Capture the cell that displays the provided text and extract its [x, y] central coordinate. 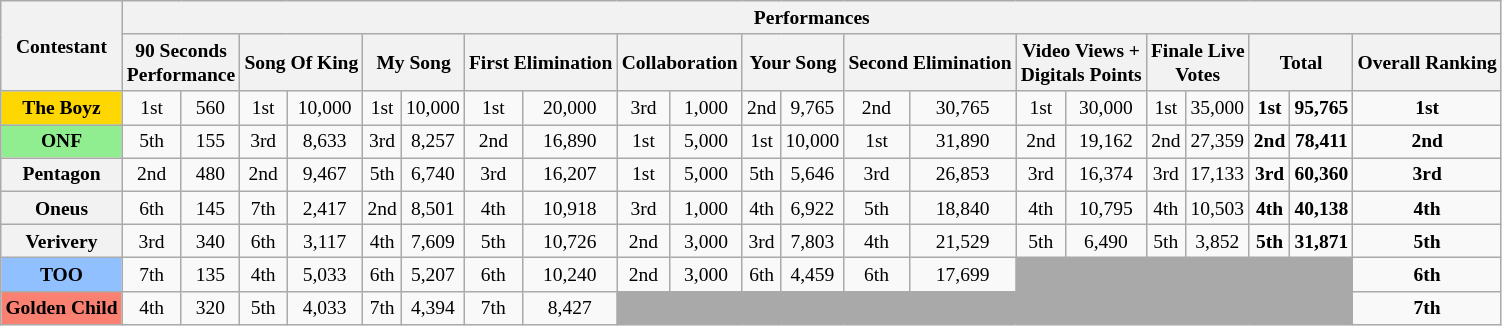
16,207 [570, 174]
320 [210, 308]
Finale Live Votes [1198, 62]
3,852 [1217, 240]
4,394 [432, 308]
7,609 [432, 240]
6,922 [812, 208]
8,257 [432, 142]
26,853 [962, 174]
10,726 [570, 240]
The Boyz [62, 108]
480 [210, 174]
95,765 [1322, 108]
Total [1301, 62]
35,000 [1217, 108]
18,840 [962, 208]
6,490 [1106, 240]
5,207 [432, 274]
5,033 [324, 274]
16,890 [570, 142]
6,740 [432, 174]
Oneus [62, 208]
First Elimination [540, 62]
60,360 [1322, 174]
78,411 [1322, 142]
145 [210, 208]
Collaboration [680, 62]
Overall Ranking [1428, 62]
TOO [62, 274]
ONF [62, 142]
My Song [414, 62]
Second Elimination [930, 62]
Verivery [62, 240]
340 [210, 240]
10,503 [1217, 208]
30,000 [1106, 108]
4,033 [324, 308]
2,417 [324, 208]
10,918 [570, 208]
20,000 [570, 108]
3,117 [324, 240]
Contestant [62, 46]
Golden Child [62, 308]
27,359 [1217, 142]
8,501 [432, 208]
19,162 [1106, 142]
Video Views + Digitals Points [1081, 62]
10,240 [570, 274]
8,633 [324, 142]
155 [210, 142]
10,795 [1106, 208]
5,646 [812, 174]
21,529 [962, 240]
8,427 [570, 308]
Song Of King [302, 62]
4,459 [812, 274]
Your Song [792, 62]
Performances [812, 18]
17,699 [962, 274]
30,765 [962, 108]
31,871 [1322, 240]
9,765 [812, 108]
9,467 [324, 174]
135 [210, 274]
Pentagon [62, 174]
90 SecondsPerformance [181, 62]
7,803 [812, 240]
17,133 [1217, 174]
16,374 [1106, 174]
560 [210, 108]
31,890 [962, 142]
40,138 [1322, 208]
